Detect which cell encompasses the target text, then output its (x, y) center coordinate. 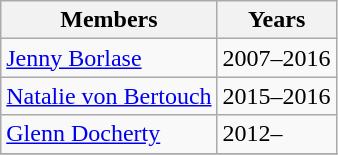
Jenny Borlase (109, 58)
2007–2016 (276, 58)
2015–2016 (276, 96)
Years (276, 20)
Members (109, 20)
Glenn Docherty (109, 134)
Natalie von Bertouch (109, 96)
2012– (276, 134)
